Provide the (X, Y) coordinate of the cell's center where the given text is located.  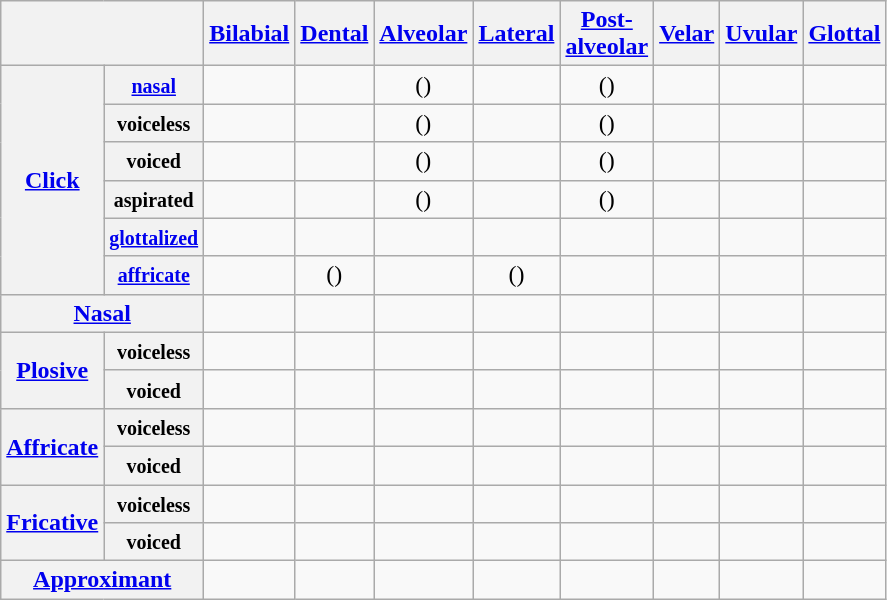
affricate (154, 275)
Post-alveolar (607, 34)
Affricate (52, 446)
Alveolar (424, 34)
Plosive (52, 370)
aspirated (154, 199)
Nasal (102, 313)
Lateral (516, 34)
Dental (334, 34)
Fricative (52, 522)
Glottal (844, 34)
nasal (154, 85)
Approximant (102, 580)
glottalized (154, 237)
Uvular (762, 34)
Bilabial (250, 34)
Velar (687, 34)
Click (52, 180)
